Determine the (X, Y) coordinate at the center of the cell enclosing the given text.  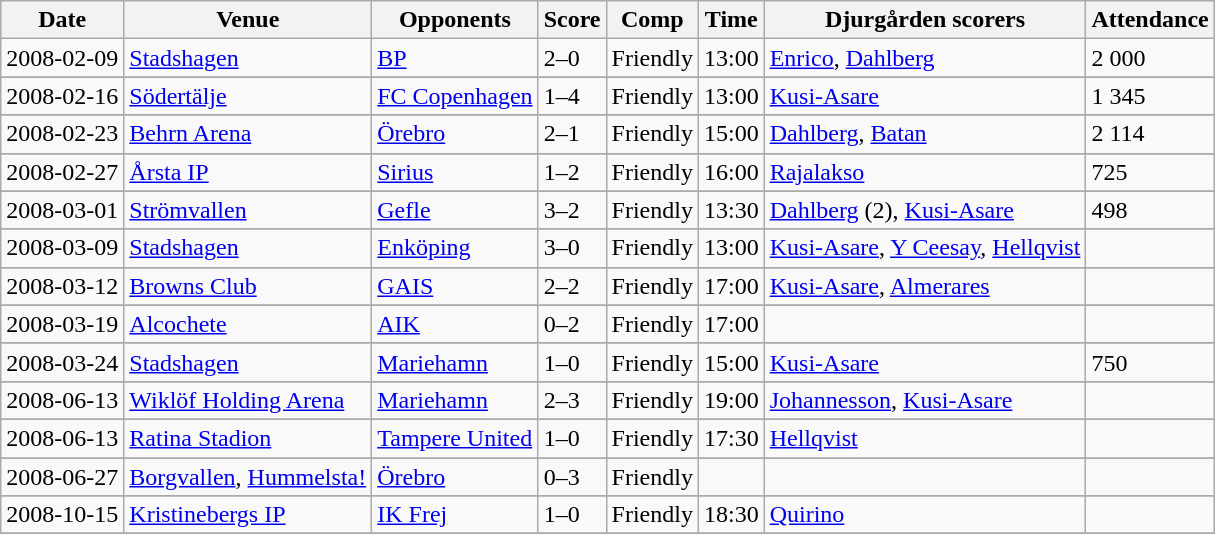
2–2 (572, 286)
Ratina Stadion (248, 438)
2008-02-09 (62, 58)
Time (731, 20)
IK Frej (455, 515)
Borgvallen, Hummelsta! (248, 477)
17:30 (731, 438)
0–3 (572, 477)
750 (1150, 362)
3–0 (572, 248)
3–2 (572, 210)
Attendance (1150, 20)
GAIS (455, 286)
Browns Club (248, 286)
Kristinebergs IP (248, 515)
Behrn Arena (248, 134)
Comp (652, 20)
2008-03-09 (62, 248)
2008-03-24 (62, 362)
2008-06-27 (62, 477)
Hellqvist (925, 438)
2–3 (572, 400)
Date (62, 20)
Årsta IP (248, 172)
Opponents (455, 20)
Venue (248, 20)
2008-03-12 (62, 286)
1 345 (1150, 96)
Alcochete (248, 324)
2008-02-23 (62, 134)
2008-03-01 (62, 210)
Enköping (455, 248)
Gefle (455, 210)
Kusi-Asare, Almerares (925, 286)
Quirino (925, 515)
Dahlberg (2), Kusi-Asare (925, 210)
1–2 (572, 172)
Sirius (455, 172)
725 (1150, 172)
Score (572, 20)
2 114 (1150, 134)
2–1 (572, 134)
AIK (455, 324)
Johannesson, Kusi-Asare (925, 400)
BP (455, 58)
13:30 (731, 210)
2–0 (572, 58)
Tampere United (455, 438)
Strömvallen (248, 210)
2008-10-15 (62, 515)
Wiklöf Holding Arena (248, 400)
Södertälje (248, 96)
2008-02-27 (62, 172)
498 (1150, 210)
Kusi-Asare, Y Ceesay, Hellqvist (925, 248)
Enrico, Dahlberg (925, 58)
16:00 (731, 172)
2008-02-16 (62, 96)
19:00 (731, 400)
2 000 (1150, 58)
0–2 (572, 324)
Dahlberg, Batan (925, 134)
18:30 (731, 515)
1–4 (572, 96)
FC Copenhagen (455, 96)
Djurgården scorers (925, 20)
Rajalakso (925, 172)
2008-03-19 (62, 324)
